Locate the cell with the specified text and output its (x, y) center coordinate. 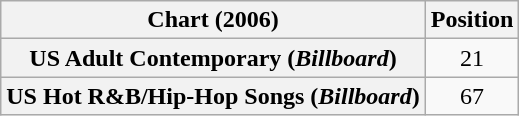
Position (472, 20)
US Adult Contemporary (Billboard) (213, 58)
US Hot R&B/Hip-Hop Songs (Billboard) (213, 96)
67 (472, 96)
Chart (2006) (213, 20)
21 (472, 58)
